Output the (x, y) coordinate of the center of the cell containing the given text.  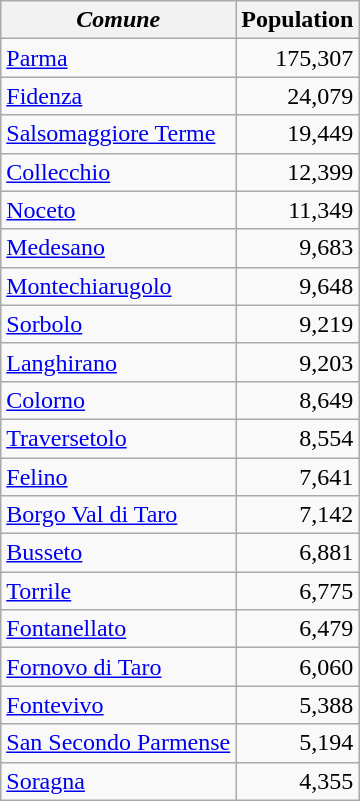
6,775 (298, 591)
Fornovo di Taro (118, 667)
Comune (118, 20)
5,388 (298, 705)
6,060 (298, 667)
Montechiarugolo (118, 286)
Salsomaggiore Terme (118, 134)
9,648 (298, 286)
Parma (118, 58)
8,649 (298, 400)
Borgo Val di Taro (118, 515)
11,349 (298, 210)
Felino (118, 477)
Langhirano (118, 362)
7,641 (298, 477)
Traversetolo (118, 438)
7,142 (298, 515)
Sorbolo (118, 324)
Collecchio (118, 172)
9,683 (298, 248)
Busseto (118, 553)
Fontevivo (118, 705)
Fontanellato (118, 629)
Torrile (118, 591)
Soragna (118, 781)
San Secondo Parmense (118, 743)
8,554 (298, 438)
Fidenza (118, 96)
19,449 (298, 134)
175,307 (298, 58)
Medesano (118, 248)
6,881 (298, 553)
9,203 (298, 362)
24,079 (298, 96)
Population (298, 20)
12,399 (298, 172)
Colorno (118, 400)
Noceto (118, 210)
5,194 (298, 743)
6,479 (298, 629)
9,219 (298, 324)
4,355 (298, 781)
